Scan for the cell matching the given text and deliver its [x, y] coordinate at center. 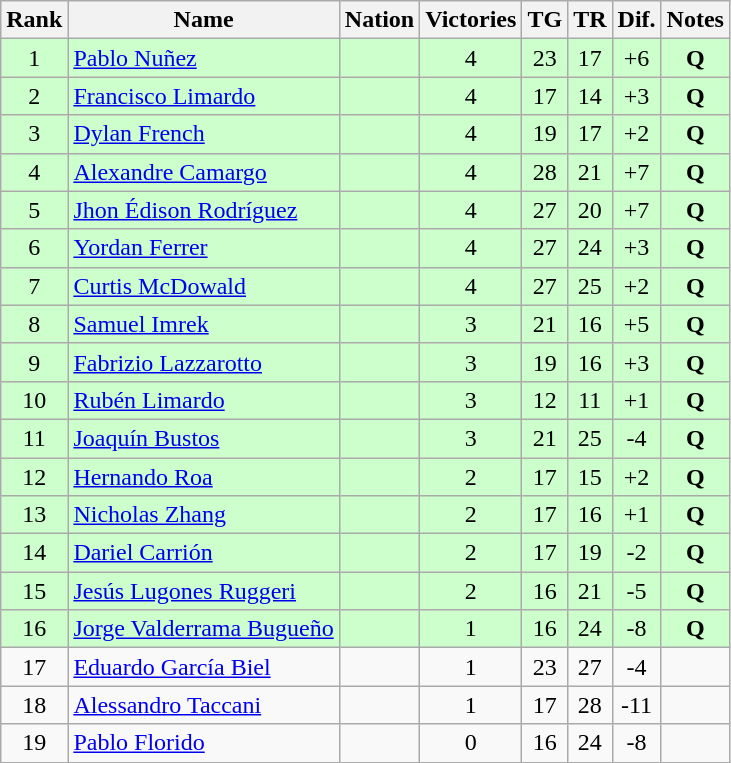
Alessandro Taccani [204, 705]
Francisco Limardo [204, 96]
Victories [471, 20]
Dariel Carrión [204, 553]
5 [34, 210]
Notes [695, 20]
Rubén Limardo [204, 400]
Jhon Édison Rodríguez [204, 210]
8 [34, 324]
Alexandre Camargo [204, 172]
Pablo Nuñez [204, 58]
TG [545, 20]
Jesús Lugones Ruggeri [204, 591]
10 [34, 400]
Dif. [636, 20]
7 [34, 286]
Nation [379, 20]
+5 [636, 324]
Dylan French [204, 134]
Name [204, 20]
Eduardo García Biel [204, 667]
Yordan Ferrer [204, 248]
-2 [636, 553]
6 [34, 248]
TR [590, 20]
Fabrizio Lazzarotto [204, 362]
-5 [636, 591]
18 [34, 705]
+6 [636, 58]
13 [34, 515]
Nicholas Zhang [204, 515]
Pablo Florido [204, 743]
Curtis McDowald [204, 286]
Joaquín Bustos [204, 438]
-11 [636, 705]
Rank [34, 20]
0 [471, 743]
9 [34, 362]
Jorge Valderrama Bugueño [204, 629]
20 [590, 210]
Hernando Roa [204, 477]
Samuel Imrek [204, 324]
